Identify which cell holds the provided text, then report its (x, y) central coordinate. 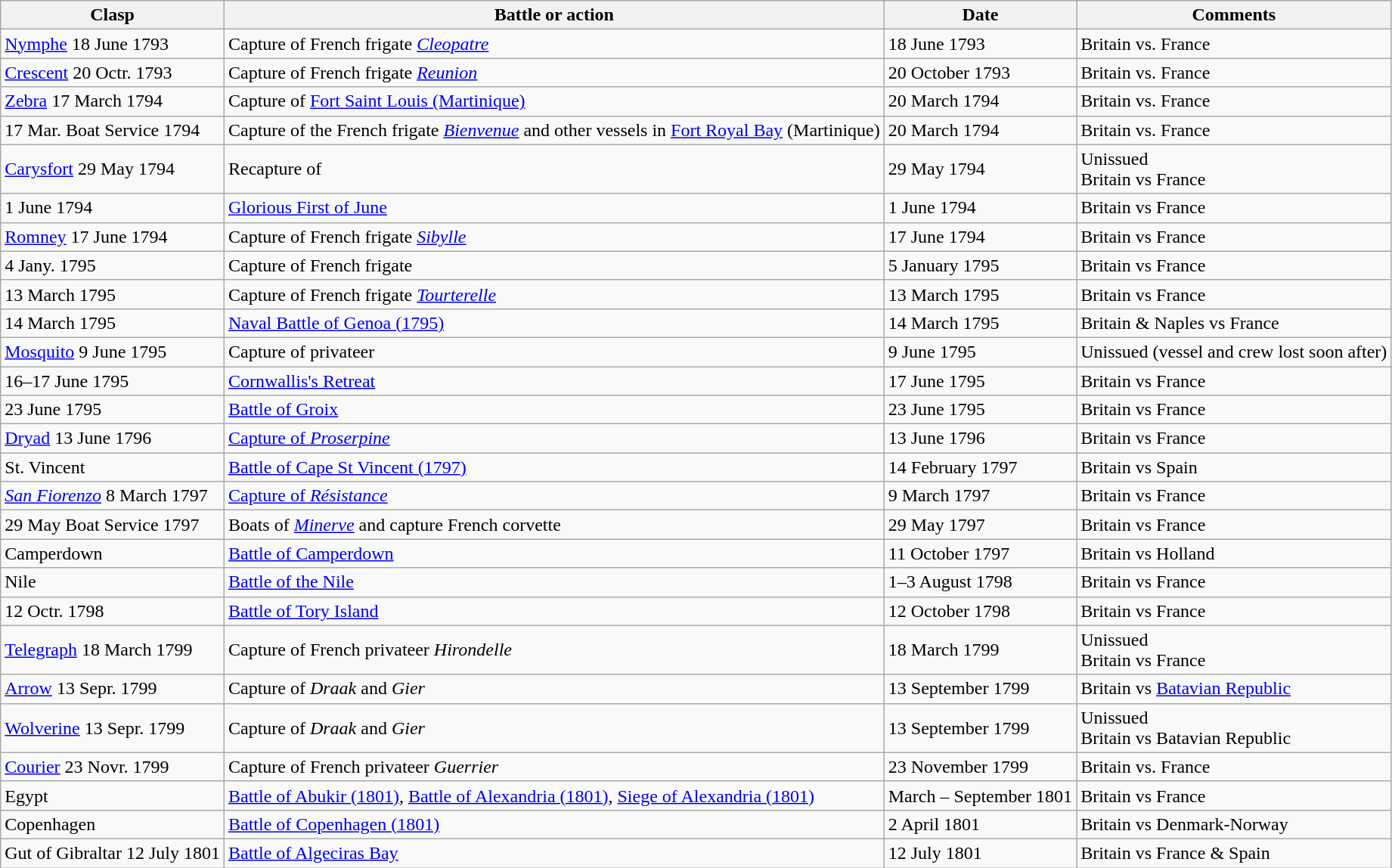
Arrow 13 Sepr. 1799 (113, 689)
Boats of Minerve and capture French corvette (553, 525)
Gut of Gibraltar 12 July 1801 (113, 853)
Britain vs Spain (1234, 467)
Britain vs Denmark-Norway (1234, 824)
17 June 1795 (980, 380)
Nile (113, 582)
29 May 1797 (980, 525)
Capture of Fort Saint Louis (Martinique) (553, 101)
Battle of Tory Island (553, 611)
March – September 1801 (980, 795)
Capture of the French frigate Bienvenue and other vessels in Fort Royal Bay (Martinique) (553, 130)
San Fiorenzo 8 March 1797 (113, 496)
14 February 1797 (980, 467)
12 Octr. 1798 (113, 611)
Capture of French frigate Reunion (553, 73)
9 June 1795 (980, 352)
17 Mar. Boat Service 1794 (113, 130)
Camperdown (113, 553)
13 June 1796 (980, 439)
Britain vs Holland (1234, 553)
Nymphe 18 June 1793 (113, 44)
4 Jany. 1795 (113, 265)
12 October 1798 (980, 611)
Wolverine 13 Sepr. 1799 (113, 727)
Carysfort 29 May 1794 (113, 169)
12 July 1801 (980, 853)
Naval Battle of Genoa (1795) (553, 323)
Capture of privateer (553, 352)
18 March 1799 (980, 650)
Comments (1234, 15)
St. Vincent (113, 467)
29 May Boat Service 1797 (113, 525)
Capture of Résistance (553, 496)
Date (980, 15)
Battle of the Nile (553, 582)
29 May 1794 (980, 169)
Glorious First of June (553, 208)
Capture of French frigate Tourterelle (553, 294)
9 March 1797 (980, 496)
Battle of Copenhagen (1801) (553, 824)
Battle of Camperdown (553, 553)
16–17 June 1795 (113, 380)
Cornwallis's Retreat (553, 380)
Recapture of (553, 169)
Zebra 17 March 1794 (113, 101)
Clasp (113, 15)
Battle of Groix (553, 410)
1–3 August 1798 (980, 582)
Britain vs Batavian Republic (1234, 689)
Capture of French frigate (553, 265)
Crescent 20 Octr. 1793 (113, 73)
17 June 1794 (980, 237)
Unissued Britain vs Batavian Republic (1234, 727)
2 April 1801 (980, 824)
Capture of French privateer Guerrier (553, 767)
Battle of Algeciras Bay (553, 853)
5 January 1795 (980, 265)
Dryad 13 June 1796 (113, 439)
Mosquito 9 June 1795 (113, 352)
23 November 1799 (980, 767)
Capture of Proserpine (553, 439)
11 October 1797 (980, 553)
Romney 17 June 1794 (113, 237)
Battle of Cape St Vincent (1797) (553, 467)
Battle or action (553, 15)
Unissued (vessel and crew lost soon after) (1234, 352)
Courier 23 Novr. 1799 (113, 767)
Britain & Naples vs France (1234, 323)
20 October 1793 (980, 73)
Capture of French frigate Sibylle (553, 237)
Copenhagen (113, 824)
Britain vs France & Spain (1234, 853)
Telegraph 18 March 1799 (113, 650)
Capture of French frigate Cleopatre (553, 44)
Capture of French privateer Hirondelle (553, 650)
Egypt (113, 795)
18 June 1793 (980, 44)
Battle of Abukir (1801), Battle of Alexandria (1801), Siege of Alexandria (1801) (553, 795)
